Output the [x, y] coordinate of the center of the cell containing the given text.  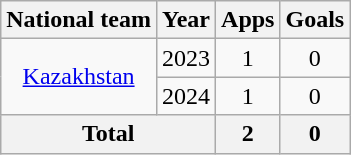
National team [79, 20]
2023 [186, 58]
Total [108, 134]
Goals [315, 20]
Kazakhstan [79, 77]
Apps [248, 20]
2024 [186, 96]
2 [248, 134]
Year [186, 20]
